Output the [X, Y] coordinate of the center of the cell containing the given text.  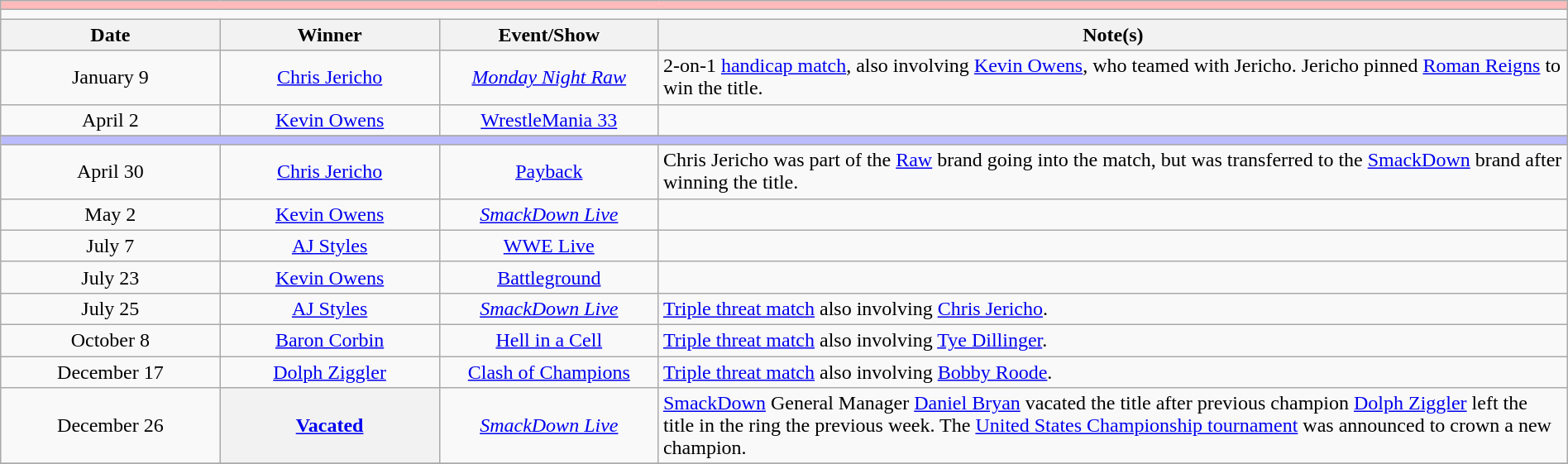
April 2 [111, 120]
Vacated [329, 426]
Winner [329, 35]
January 9 [111, 78]
WrestleMania 33 [549, 120]
Triple threat match also involving Tye Dillinger. [1113, 340]
Triple threat match also involving Chris Jericho. [1113, 309]
Payback [549, 172]
Clash of Champions [549, 371]
2-on-1 handicap match, also involving Kevin Owens, who teamed with Jericho. Jericho pinned Roman Reigns to win the title. [1113, 78]
December 26 [111, 426]
Event/Show [549, 35]
May 2 [111, 214]
Note(s) [1113, 35]
Hell in a Cell [549, 340]
October 8 [111, 340]
July 25 [111, 309]
Chris Jericho was part of the Raw brand going into the match, but was transferred to the SmackDown brand after winning the title. [1113, 172]
Battleground [549, 277]
Baron Corbin [329, 340]
April 30 [111, 172]
Monday Night Raw [549, 78]
December 17 [111, 371]
Triple threat match also involving Bobby Roode. [1113, 371]
Date [111, 35]
WWE Live [549, 246]
July 23 [111, 277]
Dolph Ziggler [329, 371]
July 7 [111, 246]
